Return the [x, y] coordinate for the center point of the cell that contains the specified text.  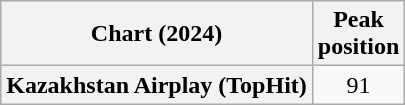
Chart (2024) [157, 34]
Kazakhstan Airplay (TopHit) [157, 85]
91 [358, 85]
Peakposition [358, 34]
